Scan for the cell matching the given text and deliver its (X, Y) coordinate at center. 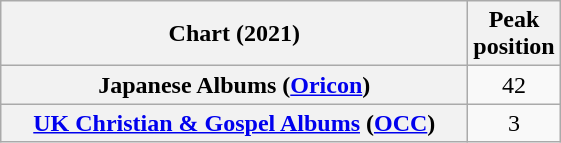
Japanese Albums (Oricon) (234, 85)
Peak position (514, 34)
42 (514, 85)
UK Christian & Gospel Albums (OCC) (234, 123)
3 (514, 123)
Chart (2021) (234, 34)
